Locate the cell with the specified text and output its [x, y] center coordinate. 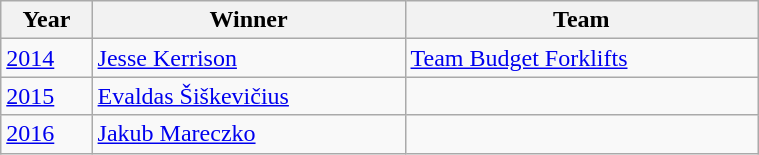
2016 [46, 134]
Team [582, 20]
Jakub Mareczko [248, 134]
Jesse Kerrison [248, 58]
Team Budget Forklifts [582, 58]
2015 [46, 96]
Winner [248, 20]
2014 [46, 58]
Evaldas Šiškevičius [248, 96]
Year [46, 20]
